Pinpoint the cell where the given text exists, returning its [x, y] midpoint coordinate. 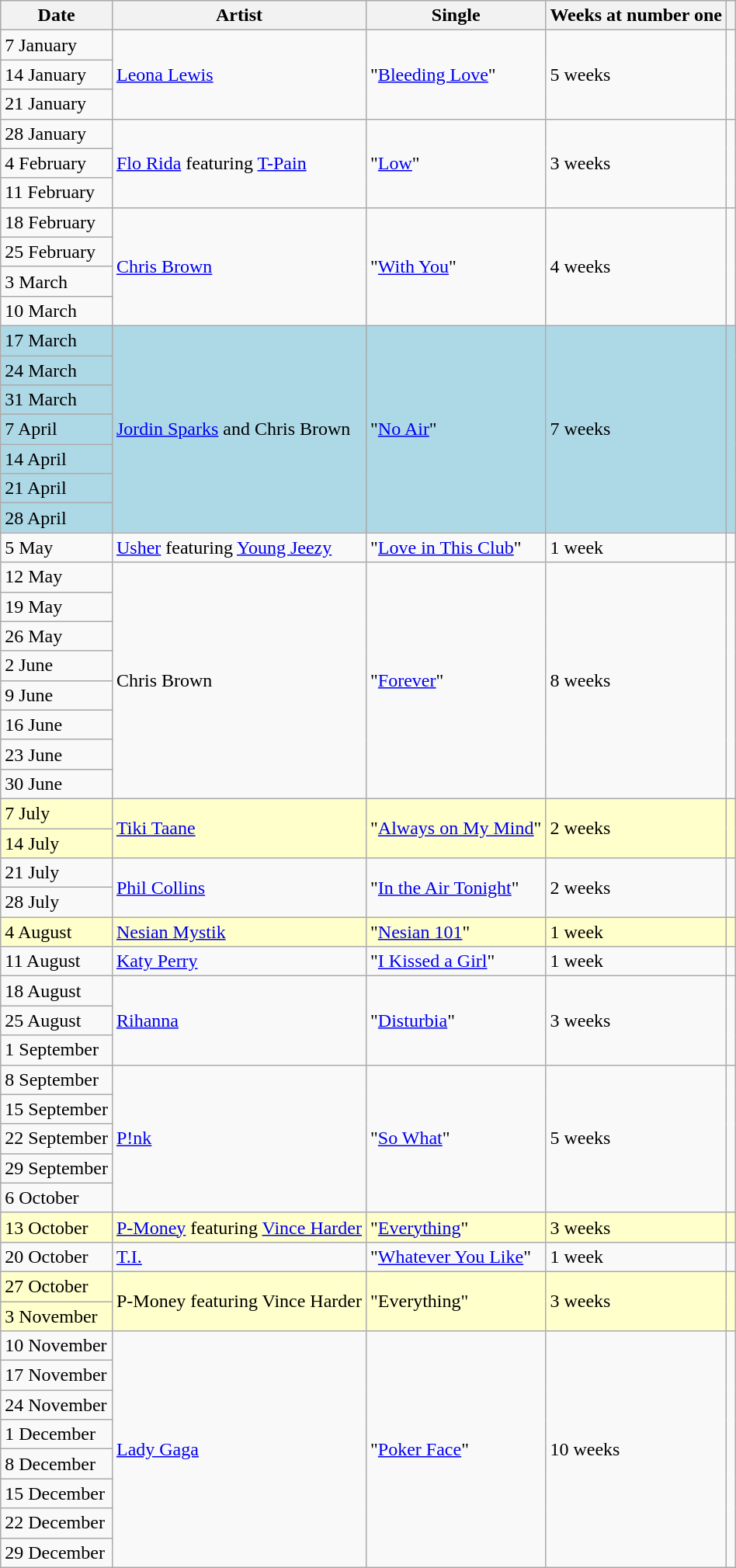
29 September [57, 1168]
24 March [57, 370]
Weeks at number one [637, 16]
10 weeks [637, 1449]
9 June [57, 695]
Flo Rida featuring T-Pain [239, 163]
21 April [57, 488]
25 February [57, 252]
26 May [57, 636]
"Disturbia" [457, 1020]
28 July [57, 902]
"Always on My Mind" [457, 828]
7 January [57, 45]
8 September [57, 1080]
Usher featuring Young Jeezy [239, 548]
"Whatever You Like" [457, 1257]
Artist [239, 16]
5 May [57, 548]
Katy Perry [239, 961]
Nesian Mystik [239, 932]
"Poker Face" [457, 1449]
Phil Collins [239, 888]
Single [457, 16]
Rihanna [239, 1020]
20 October [57, 1257]
1 September [57, 1050]
13 October [57, 1227]
Tiki Taane [239, 828]
17 March [57, 340]
16 June [57, 725]
15 September [57, 1109]
4 February [57, 163]
"In the Air Tonight" [457, 888]
"So What" [457, 1139]
25 August [57, 1020]
Jordin Sparks and Chris Brown [239, 429]
28 January [57, 134]
"With You" [457, 266]
23 June [57, 754]
"Love in This Club" [457, 548]
7 April [57, 429]
T.I. [239, 1257]
10 March [57, 311]
4 August [57, 932]
31 March [57, 400]
7 weeks [637, 429]
2 June [57, 666]
30 June [57, 784]
11 August [57, 961]
8 December [57, 1464]
Date [57, 16]
19 May [57, 607]
18 February [57, 222]
"Nesian 101" [457, 932]
14 January [57, 75]
3 March [57, 281]
18 August [57, 991]
17 November [57, 1375]
"Low" [457, 163]
21 July [57, 873]
12 May [57, 577]
10 November [57, 1346]
7 July [57, 813]
24 November [57, 1405]
3 November [57, 1316]
"Forever" [457, 680]
"I Kissed a Girl" [457, 961]
14 July [57, 843]
22 December [57, 1523]
1 December [57, 1434]
Leona Lewis [239, 75]
6 October [57, 1198]
"No Air" [457, 429]
27 October [57, 1286]
14 April [57, 459]
21 January [57, 104]
Lady Gaga [239, 1449]
22 September [57, 1139]
P!nk [239, 1139]
4 weeks [637, 266]
28 April [57, 518]
"Bleeding Love" [457, 75]
29 December [57, 1552]
8 weeks [637, 680]
11 February [57, 193]
15 December [57, 1493]
